Scan for the cell matching the given text and deliver its [x, y] coordinate at center. 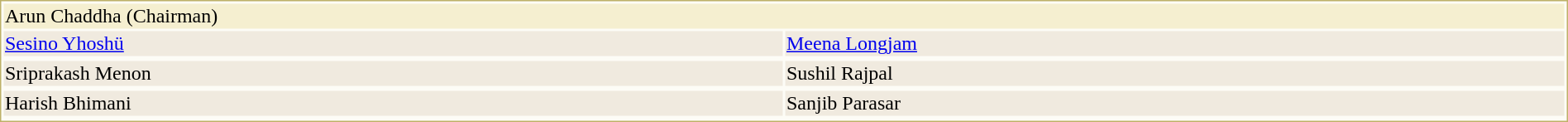
Harish Bhimani [393, 104]
Sanjib Parasar [1175, 104]
Meena Longjam [1175, 44]
Sriprakash Menon [393, 74]
Sesino Yhoshü [393, 44]
Sushil Rajpal [1175, 74]
Arun Chaddha (Chairman) [784, 16]
